Output the (x, y) coordinate of the center of the cell containing the given text.  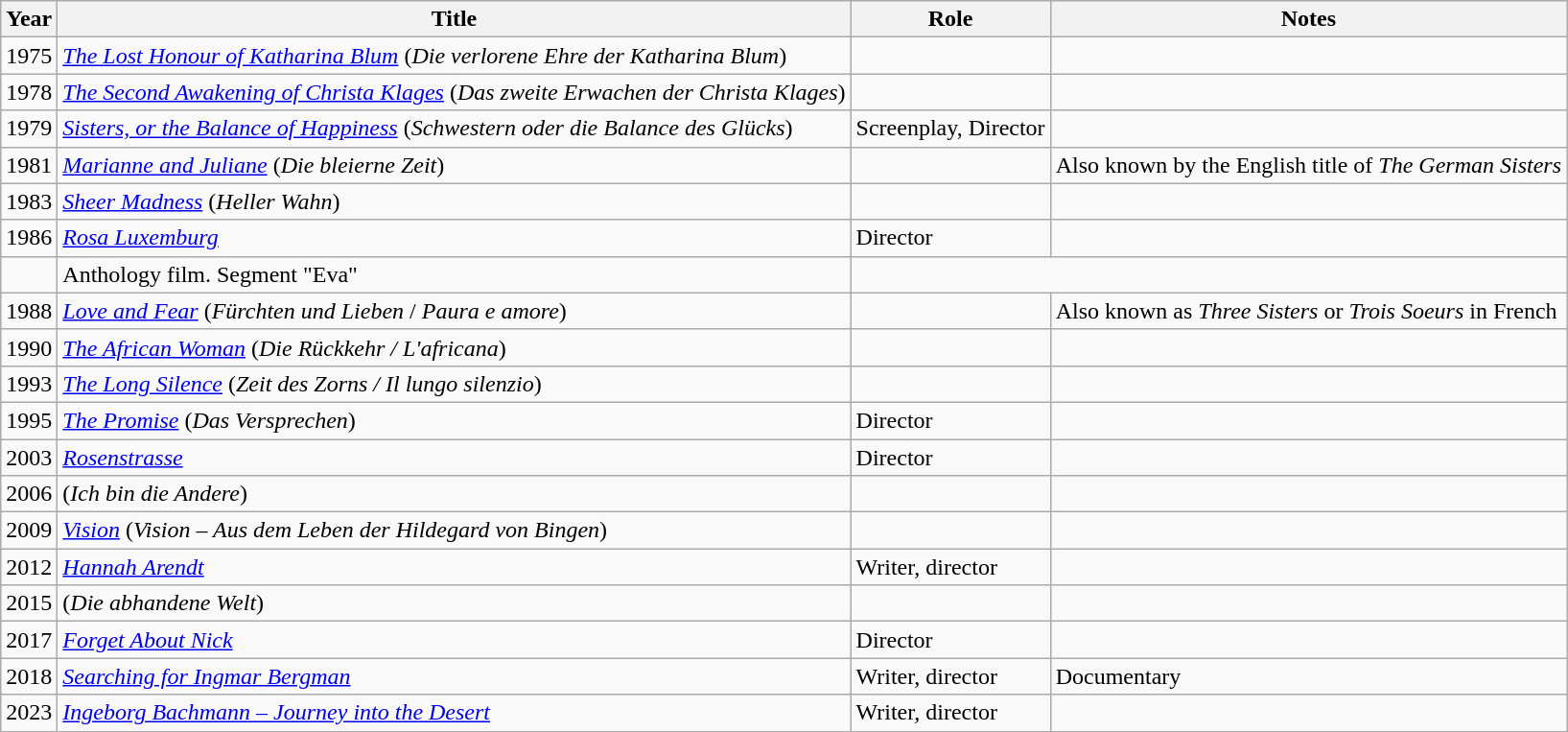
1993 (29, 384)
1975 (29, 56)
Hannah Arendt (455, 567)
1983 (29, 201)
2018 (29, 676)
Notes (1308, 19)
1981 (29, 165)
Screenplay, Director (950, 129)
2015 (29, 603)
Rosa Luxemburg (455, 238)
Role (950, 19)
2023 (29, 713)
Documentary (1308, 676)
The Second Awakening of Christa Klages (Das zweite Erwachen der Christa Klages) (455, 92)
1986 (29, 238)
2009 (29, 531)
Forget About Nick (455, 640)
2006 (29, 494)
Also known as Three Sisters or Trois Soeurs in French (1308, 311)
Anthology film. Segment "Eva" (455, 274)
Year (29, 19)
2012 (29, 567)
Ingeborg Bachmann – Journey into the Desert (455, 713)
Marianne and Juliane (Die bleierne Zeit) (455, 165)
2003 (29, 458)
Title (455, 19)
Sheer Madness (Heller Wahn) (455, 201)
The Promise (Das Versprechen) (455, 420)
1978 (29, 92)
Sisters, or the Balance of Happiness (Schwestern oder die Balance des Glücks) (455, 129)
(Die abhandene Welt) (455, 603)
1988 (29, 311)
1979 (29, 129)
Vision (Vision – Aus dem Leben der Hildegard von Bingen) (455, 531)
The Long Silence (Zeit des Zorns / Il lungo silenzio) (455, 384)
The Lost Honour of Katharina Blum (Die verlorene Ehre der Katharina Blum) (455, 56)
The African Woman (Die Rückkehr / L'africana) (455, 347)
1990 (29, 347)
Love and Fear (Fürchten und Lieben / Paura e amore) (455, 311)
(Ich bin die Andere) (455, 494)
Also known by the English title of The German Sisters (1308, 165)
Searching for Ingmar Bergman (455, 676)
Rosenstrasse (455, 458)
2017 (29, 640)
1995 (29, 420)
